Provide the [X, Y] coordinate of the cell's center where the given text is located.  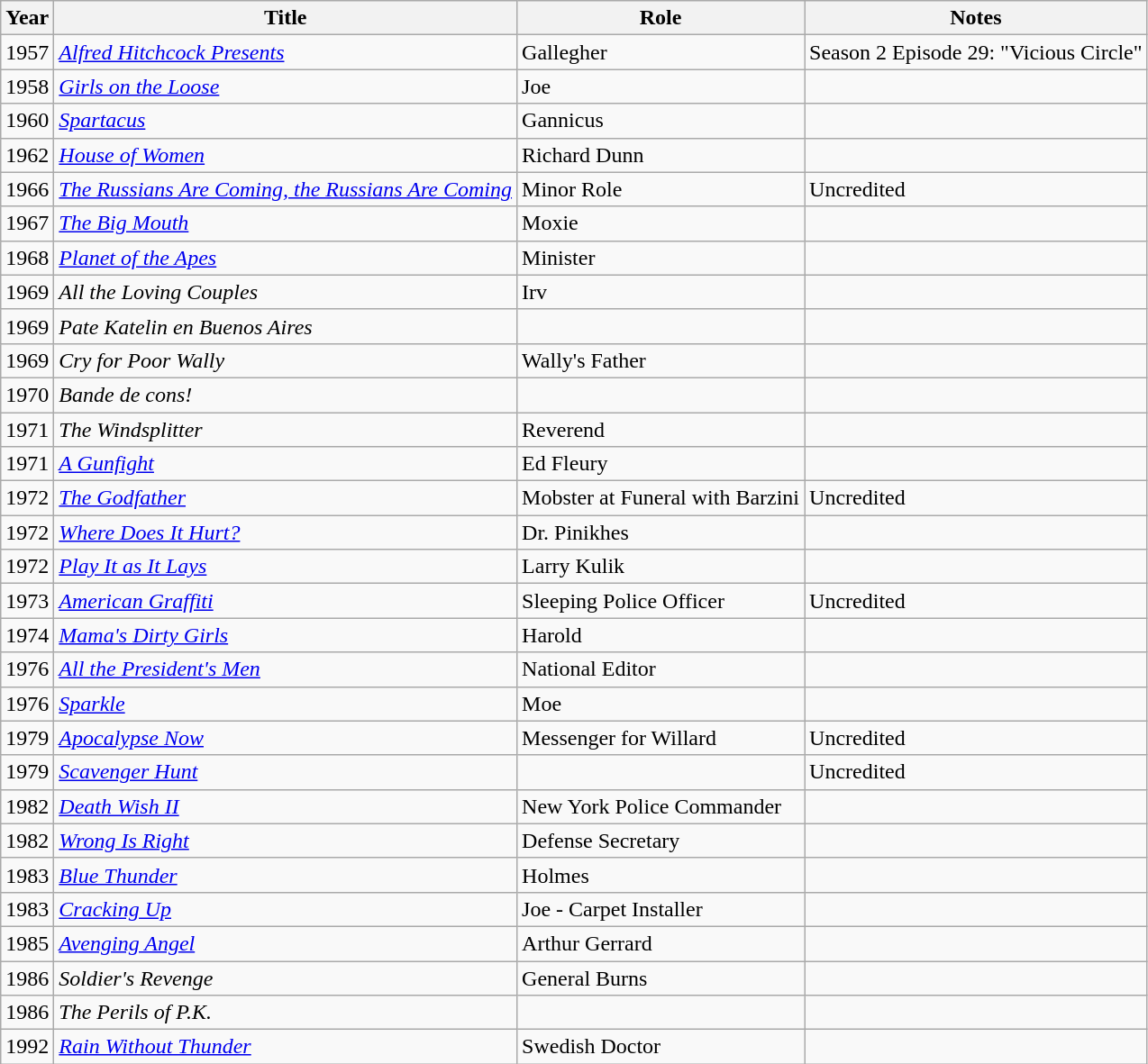
Soldier's Revenge [286, 978]
Alfred Hitchcock Presents [286, 52]
Where Does It Hurt? [286, 532]
Death Wish II [286, 806]
Rain Without Thunder [286, 1047]
Swedish Doctor [661, 1047]
1970 [27, 395]
Pate Katelin en Buenos Aires [286, 326]
All the President's Men [286, 669]
Larry Kulik [661, 567]
Blue Thunder [286, 875]
American Graffiti [286, 601]
Joe [661, 86]
Play It as It Lays [286, 567]
Year [27, 18]
Moxie [661, 223]
Minister [661, 258]
The Big Mouth [286, 223]
1967 [27, 223]
1992 [27, 1047]
Sparkle [286, 704]
Planet of the Apes [286, 258]
Joe - Carpet Installer [661, 909]
1957 [27, 52]
Notes [977, 18]
1958 [27, 86]
Ed Fleury [661, 464]
Girls on the Loose [286, 86]
Role [661, 18]
Mobster at Funeral with Barzini [661, 498]
Scavenger Hunt [286, 772]
Reverend [661, 430]
Spartacus [286, 121]
Title [286, 18]
Wrong Is Right [286, 841]
New York Police Commander [661, 806]
Harold [661, 635]
Bande de cons! [286, 395]
Cry for Poor Wally [286, 360]
The Russians Are Coming, the Russians Are Coming [286, 189]
1968 [27, 258]
The Perils of P.K. [286, 1013]
House of Women [286, 155]
Gallegher [661, 52]
A Gunfight [286, 464]
Sleeping Police Officer [661, 601]
The Windsplitter [286, 430]
All the Loving Couples [286, 292]
General Burns [661, 978]
Gannicus [661, 121]
The Godfather [286, 498]
Holmes [661, 875]
Irv [661, 292]
Richard Dunn [661, 155]
Avenging Angel [286, 943]
Messenger for Willard [661, 738]
1962 [27, 155]
National Editor [661, 669]
1960 [27, 121]
Minor Role [661, 189]
1974 [27, 635]
1966 [27, 189]
Season 2 Episode 29: "Vicious Circle" [977, 52]
Moe [661, 704]
1973 [27, 601]
Arthur Gerrard [661, 943]
Defense Secretary [661, 841]
1985 [27, 943]
Cracking Up [286, 909]
Wally's Father [661, 360]
Mama's Dirty Girls [286, 635]
Apocalypse Now [286, 738]
Dr. Pinikhes [661, 532]
